Pinpoint the cell where the given text exists, returning its [x, y] midpoint coordinate. 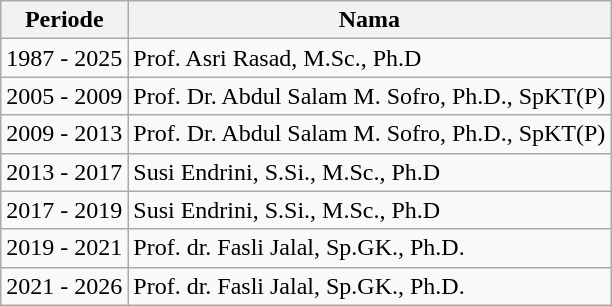
Nama [370, 20]
1987 - 2025 [64, 58]
Prof. Asri Rasad, M.Sc., Ph.D [370, 58]
2005 - 2009 [64, 96]
2019 - 2021 [64, 248]
2013 - 2017 [64, 172]
2021 - 2026 [64, 286]
2017 - 2019 [64, 210]
Periode [64, 20]
2009 - 2013 [64, 134]
